Locate the cell with the specified text and output its [X, Y] center coordinate. 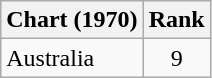
Australia [72, 58]
Rank [176, 20]
9 [176, 58]
Chart (1970) [72, 20]
